Pinpoint the cell where the given text exists, returning its [x, y] midpoint coordinate. 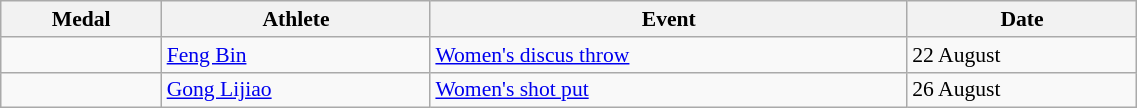
Feng Bin [296, 55]
Date [1022, 19]
Gong Lijiao [296, 90]
Medal [82, 19]
26 August [1022, 90]
Athlete [296, 19]
Event [668, 19]
Women's discus throw [668, 55]
Women's shot put [668, 90]
22 August [1022, 55]
